Search for the cell housing the specified text and yield its (x, y) center coordinate. 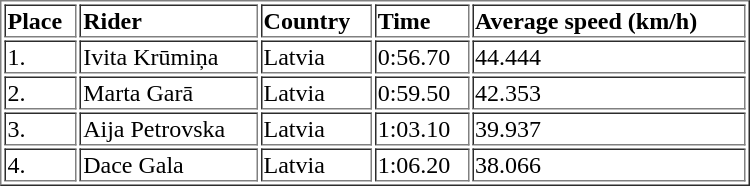
44.444 (609, 56)
42.353 (609, 92)
Country (316, 20)
0:56.70 (422, 56)
38.066 (609, 164)
Marta Garā (168, 92)
39.937 (609, 128)
Average speed (km/h) (609, 20)
Rider (168, 20)
2. (40, 92)
Dace Gala (168, 164)
4. (40, 164)
1:03.10 (422, 128)
Place (40, 20)
0:59.50 (422, 92)
1. (40, 56)
Aija Petrovska (168, 128)
1:06.20 (422, 164)
Time (422, 20)
3. (40, 128)
Ivita Krūmiņa (168, 56)
